Return [x, y] of the center of cell containing provided text 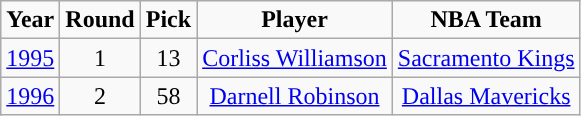
NBA Team [486, 20]
Pick [168, 20]
1996 [30, 96]
13 [168, 58]
1995 [30, 58]
1 [100, 58]
Player [295, 20]
Dallas Mavericks [486, 96]
Corliss Williamson [295, 58]
Round [100, 20]
Year [30, 20]
2 [100, 96]
58 [168, 96]
Sacramento Kings [486, 58]
Darnell Robinson [295, 96]
